Capture the cell that displays the provided text and extract its [x, y] central coordinate. 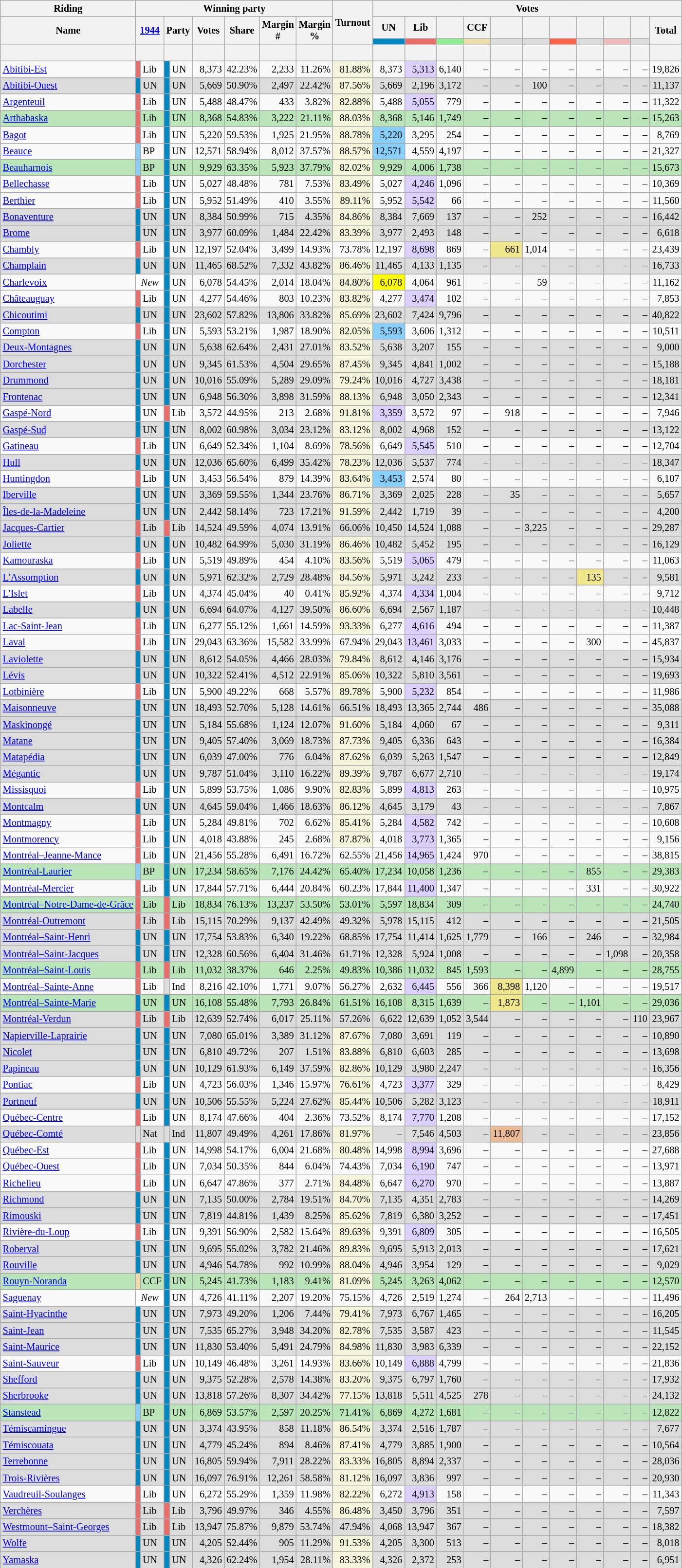
2,744 [450, 708]
7,424 [421, 315]
58.94% [242, 151]
59.94% [242, 1461]
5,030 [277, 544]
15,263 [666, 118]
6,888 [421, 1363]
35,088 [666, 708]
13,887 [666, 1183]
8,994 [421, 1150]
52.44% [242, 1543]
747 [450, 1167]
8.69% [314, 446]
5,065 [421, 561]
Winning party [235, 8]
4,582 [421, 823]
2,497 [277, 86]
1,873 [506, 1003]
12,822 [666, 1412]
3,544 [477, 1019]
2,233 [277, 69]
47.00% [242, 757]
18.73% [314, 741]
8,216 [208, 986]
85.62% [352, 1216]
1,787 [450, 1429]
53.50% [314, 905]
53.40% [242, 1347]
13,806 [277, 315]
Missisquoi [68, 790]
Rimouski [68, 1216]
18,181 [666, 381]
29,383 [666, 872]
3,172 [450, 86]
88.04% [352, 1265]
10.23% [314, 298]
43.95% [242, 1429]
88.57% [352, 151]
86.48% [352, 1511]
86.12% [352, 806]
855 [590, 872]
2.71% [314, 1183]
Chicoutimi [68, 315]
49.49% [242, 1134]
46.48% [242, 1363]
346 [277, 1511]
1,206 [277, 1314]
Rouville [68, 1265]
18,382 [666, 1527]
50.99% [242, 217]
253 [450, 1560]
29,287 [666, 528]
1,484 [277, 233]
67.94% [352, 642]
776 [277, 757]
88.78% [352, 135]
59.53% [242, 135]
3,300 [421, 1543]
7,867 [666, 806]
31.19% [314, 544]
Saguenay [68, 1298]
2,578 [277, 1380]
19,174 [666, 774]
6,622 [388, 1019]
43 [450, 806]
3,606 [421, 331]
5,313 [421, 69]
10.99% [314, 1265]
83.56% [352, 561]
61.51% [352, 1003]
7,853 [666, 298]
41.73% [242, 1281]
1,439 [277, 1216]
26.84% [314, 1003]
Montréal–Notre-Dame-de-Grâce [68, 905]
Portneuf [68, 1101]
68.52% [242, 266]
774 [450, 462]
62.24% [242, 1560]
23.12% [314, 430]
1,104 [277, 446]
1,749 [450, 118]
6,107 [666, 479]
11,496 [666, 1298]
28,755 [666, 970]
85.44% [352, 1101]
42.10% [242, 986]
52.41% [242, 675]
58.58% [314, 1478]
3,033 [450, 642]
86.71% [352, 495]
79.41% [352, 1314]
12,849 [666, 757]
83.66% [352, 1363]
80 [450, 479]
3,474 [421, 298]
2,025 [421, 495]
4,813 [421, 790]
9,581 [666, 577]
48.48% [242, 184]
Party [178, 31]
Gatineau [68, 446]
Lévis [68, 675]
55.68% [242, 725]
254 [450, 135]
5,055 [421, 102]
1,004 [450, 593]
5,923 [277, 167]
Dorchester [68, 364]
1,098 [617, 954]
14,965 [421, 856]
4,006 [421, 167]
1,760 [450, 1380]
10,058 [421, 872]
8,894 [421, 1461]
3,561 [450, 675]
Share [242, 31]
6,017 [277, 1019]
17,451 [666, 1216]
5,913 [421, 1249]
285 [450, 1052]
84.70% [352, 1200]
479 [450, 561]
16,733 [666, 266]
38,815 [666, 856]
Montréal–Saint-Henri [68, 937]
Verchères [68, 1511]
513 [450, 1543]
24,740 [666, 905]
Kamouraska [68, 561]
20,930 [666, 1478]
59.55% [242, 495]
16,384 [666, 741]
21.11% [314, 118]
54.78% [242, 1265]
6,270 [421, 1183]
87.62% [352, 757]
6,190 [421, 1167]
55.02% [242, 1249]
3,377 [421, 1085]
Margin% [314, 31]
Montréal–Saint-Jacques [68, 954]
7,669 [421, 217]
6,444 [277, 888]
55.29% [242, 1494]
Name [68, 31]
10,386 [388, 970]
14.38% [314, 1380]
Frontenac [68, 397]
49.97% [242, 1511]
13.91% [314, 528]
11.26% [314, 69]
56.90% [242, 1232]
15,934 [666, 659]
Montréal–Sainte-Marie [68, 1003]
12.07% [314, 725]
19.20% [314, 1298]
9.41% [314, 1281]
Mégantic [68, 774]
5,597 [388, 905]
119 [450, 1036]
13,698 [666, 1052]
63.36% [242, 642]
1,681 [450, 1412]
233 [450, 577]
55.12% [242, 626]
4,559 [421, 151]
Témiscamingue [68, 1429]
Vaudreuil-Soulanges [68, 1494]
5,128 [277, 708]
2,337 [450, 1461]
12,704 [666, 446]
4.35% [314, 217]
45.24% [242, 1445]
1,120 [536, 986]
77.15% [352, 1396]
8.46% [314, 1445]
1,625 [450, 937]
85.92% [352, 593]
40 [277, 593]
6.62% [314, 823]
803 [277, 298]
35 [506, 495]
51.04% [242, 774]
15.97% [314, 1085]
44.95% [242, 413]
11,400 [421, 888]
905 [277, 1543]
49.22% [242, 692]
918 [506, 413]
3,176 [450, 659]
Champlain [68, 266]
57.40% [242, 741]
87.45% [352, 364]
Bellechasse [68, 184]
Montréal-Verdun [68, 1019]
20.25% [314, 1412]
17.86% [314, 1134]
43.82% [314, 266]
81.09% [352, 1281]
11,414 [421, 937]
2,713 [536, 1298]
21,505 [666, 921]
65.01% [242, 1036]
Nat [152, 1134]
494 [450, 626]
89.83% [352, 1249]
11,322 [666, 102]
3,696 [450, 1150]
83.49% [352, 184]
41.11% [242, 1298]
91.81% [352, 413]
49.81% [242, 823]
Compton [68, 331]
454 [277, 561]
779 [450, 102]
56.03% [242, 1085]
Québec-Est [68, 1150]
245 [277, 839]
Riding [68, 8]
4,261 [277, 1134]
961 [450, 282]
6,951 [666, 1560]
1,771 [277, 986]
52.34% [242, 446]
73.52% [352, 1117]
4,246 [421, 184]
56.30% [242, 397]
67 [450, 725]
6,499 [277, 462]
53.83% [242, 937]
3.55% [314, 201]
1,738 [450, 167]
10,511 [666, 331]
37.59% [314, 1068]
4,074 [277, 528]
3,359 [388, 413]
858 [277, 1429]
9,712 [666, 593]
59 [536, 282]
3,242 [421, 577]
7,793 [277, 1003]
Deux-Montagnes [68, 347]
42.23% [242, 69]
37.79% [314, 167]
80.48% [352, 1150]
6,767 [421, 1314]
5,232 [421, 692]
2,516 [421, 1429]
86.60% [352, 610]
Nicolet [68, 1052]
148 [450, 233]
13,365 [421, 708]
Montmorency [68, 839]
79.24% [352, 381]
3,207 [421, 347]
Labelle [68, 610]
3,948 [277, 1331]
65.40% [352, 872]
Total [666, 31]
1,593 [477, 970]
64.07% [242, 610]
Beauce [68, 151]
66.06% [352, 528]
15,673 [666, 167]
86.54% [352, 1429]
21,836 [666, 1363]
16,356 [666, 1068]
11,137 [666, 86]
38.37% [242, 970]
Sherbrooke [68, 1396]
6,491 [277, 856]
5,924 [421, 954]
992 [277, 1265]
1,347 [450, 888]
6,340 [277, 937]
702 [277, 823]
Lotbinière [68, 692]
8,398 [506, 986]
22.91% [314, 675]
16,505 [666, 1232]
228 [450, 495]
1,465 [450, 1314]
19,693 [666, 675]
15.64% [314, 1232]
6,618 [666, 233]
29.65% [314, 364]
404 [277, 1117]
16,205 [666, 1314]
Laval [68, 642]
556 [450, 986]
Richmond [68, 1200]
29.09% [314, 381]
53.01% [352, 905]
410 [277, 201]
Hull [68, 462]
9,796 [450, 315]
Terrebonne [68, 1461]
50.90% [242, 86]
Montréal–Jeanne-Mance [68, 856]
3,980 [421, 1068]
L'Islet [68, 593]
8,315 [421, 1003]
5,545 [421, 446]
1,002 [450, 364]
76.61% [352, 1085]
264 [506, 1298]
4,512 [277, 675]
869 [450, 250]
366 [477, 986]
9,137 [277, 921]
3,110 [277, 774]
Papineau [68, 1068]
Québec-Comté [68, 1134]
102 [450, 298]
Yamaska [68, 1560]
34.42% [314, 1396]
12,570 [666, 1281]
1,359 [277, 1494]
62.64% [242, 347]
15,188 [666, 364]
18.04% [314, 282]
11.18% [314, 1429]
Bagot [68, 135]
879 [277, 479]
2,014 [277, 282]
4,841 [421, 364]
Québec-Ouest [68, 1167]
646 [277, 970]
44.81% [242, 1216]
2,632 [388, 986]
L'Assomption [68, 577]
8,698 [421, 250]
4,504 [277, 364]
11,545 [666, 1331]
4.10% [314, 561]
3,222 [277, 118]
87.56% [352, 86]
486 [477, 708]
5,511 [421, 1396]
1,900 [450, 1445]
53.57% [242, 1412]
19,826 [666, 69]
3,389 [277, 1036]
2,729 [277, 577]
1,424 [450, 856]
10,564 [666, 1445]
16,129 [666, 544]
42.49% [314, 921]
84.48% [352, 1183]
49.89% [242, 561]
6,603 [421, 1052]
70.29% [242, 921]
Saint-Sauveur [68, 1363]
4,133 [421, 266]
9,029 [666, 1265]
10,369 [666, 184]
35.42% [314, 462]
87.41% [352, 1445]
17,621 [666, 1249]
351 [450, 1511]
2,574 [421, 479]
845 [450, 970]
32,984 [666, 937]
53.74% [314, 1527]
6,380 [421, 1216]
Roberval [68, 1249]
83.12% [352, 430]
377 [277, 1183]
60.98% [242, 430]
4,272 [421, 1412]
3,263 [421, 1281]
9,879 [277, 1527]
34.20% [314, 1331]
85.69% [352, 315]
Argenteuil [68, 102]
Lac-Saint-Jean [68, 626]
21.68% [314, 1150]
2,196 [421, 86]
82.02% [352, 167]
2,207 [277, 1298]
1,124 [277, 725]
1,183 [277, 1281]
62.32% [242, 577]
158 [450, 1494]
8,012 [277, 151]
213 [277, 413]
Montréal–Sainte-Anne [68, 986]
55.48% [242, 1003]
47.94% [352, 1527]
23,967 [666, 1019]
6,339 [450, 1347]
1,208 [450, 1117]
7.44% [314, 1314]
2.36% [314, 1117]
13,461 [421, 642]
81.97% [352, 1134]
87.67% [352, 1036]
Brome [68, 233]
Maskinongé [68, 725]
8,429 [666, 1085]
9,156 [666, 839]
18,347 [666, 462]
742 [450, 823]
49.59% [242, 528]
110 [640, 1019]
1,135 [450, 266]
Îles-de-la-Madeleine [68, 511]
48.47% [242, 102]
155 [450, 347]
7,546 [421, 1134]
4,064 [421, 282]
7.53% [314, 184]
18.90% [314, 331]
85.41% [352, 823]
3,691 [421, 1036]
Montréal–Saint-Louis [68, 970]
Drummond [68, 381]
56.54% [242, 479]
3,499 [277, 250]
Bonaventure [68, 217]
Saint-Hyacinthe [68, 1314]
75.15% [352, 1298]
13,971 [666, 1167]
81.88% [352, 69]
3,450 [388, 1511]
6,140 [450, 69]
6,809 [421, 1232]
81.12% [352, 1478]
85.06% [352, 675]
135 [590, 577]
88.03% [352, 118]
Matapédia [68, 757]
3,898 [277, 397]
894 [277, 1445]
1,987 [277, 331]
58.14% [242, 511]
18,911 [666, 1101]
10,975 [666, 790]
83.39% [352, 233]
8.25% [314, 1216]
1,719 [421, 511]
Jacques-Cartier [68, 528]
4,913 [421, 1494]
13,237 [277, 905]
Richelieu [68, 1183]
1,779 [477, 937]
18.63% [314, 806]
1,052 [450, 1019]
11,063 [666, 561]
2,567 [421, 610]
23.76% [314, 495]
5,452 [421, 544]
74.43% [352, 1167]
4,616 [421, 626]
2.25% [314, 970]
1,925 [277, 135]
83.20% [352, 1380]
66 [450, 201]
1.51% [314, 1052]
91.59% [352, 511]
412 [450, 921]
3,034 [277, 430]
82.05% [352, 331]
56.27% [352, 986]
39 [450, 511]
7,176 [277, 872]
29,036 [666, 1003]
60.09% [242, 233]
21.46% [314, 1249]
Stanstead [68, 1412]
4,899 [563, 970]
52.74% [242, 1019]
Châteauguay [68, 298]
305 [450, 1232]
7,597 [666, 1511]
6,004 [277, 1150]
4,727 [421, 381]
Beauharnois [68, 167]
4,062 [450, 1281]
6,445 [421, 986]
73.78% [352, 250]
1,096 [450, 184]
3,179 [421, 806]
6,677 [421, 774]
65.60% [242, 462]
27,688 [666, 1150]
4,503 [450, 1134]
1944 [150, 31]
64.99% [242, 544]
16,442 [666, 217]
3,225 [536, 528]
6,336 [421, 741]
68.85% [352, 937]
93.33% [352, 626]
1,014 [536, 250]
4,200 [666, 511]
71.41% [352, 1412]
87.73% [352, 741]
129 [450, 1265]
Témiscouata [68, 1445]
5,491 [277, 1347]
10,450 [388, 528]
5,537 [421, 462]
54.45% [242, 282]
45,837 [666, 642]
23,439 [666, 250]
87.87% [352, 839]
152 [450, 430]
Saint-Maurice [68, 1347]
16.72% [314, 856]
24,132 [666, 1396]
Montcalm [68, 806]
4,127 [277, 610]
54.17% [242, 1150]
83.82% [352, 298]
1,086 [277, 790]
53.21% [242, 331]
55.09% [242, 381]
8,769 [666, 135]
Pontiac [68, 1085]
781 [277, 184]
31.12% [314, 1036]
9,000 [666, 347]
3,885 [421, 1445]
Gaspé-Sud [68, 430]
844 [277, 1167]
3,782 [277, 1249]
89.63% [352, 1232]
13,122 [666, 430]
Abitibi-Est [68, 69]
28.48% [314, 577]
17,932 [666, 1380]
78.23% [352, 462]
14,269 [666, 1200]
3,252 [450, 1216]
65.27% [242, 1331]
5,978 [388, 921]
Montmagny [68, 823]
84.80% [352, 282]
3,836 [421, 1478]
28,036 [666, 1461]
2,710 [450, 774]
Chambly [68, 250]
39.50% [314, 610]
1,639 [450, 1003]
17,152 [666, 1117]
78.56% [352, 446]
Arthabaska [68, 118]
28.03% [314, 659]
715 [277, 217]
1,236 [450, 872]
14.39% [314, 479]
28.22% [314, 1461]
Abitibi-Ouest [68, 86]
Montréal-Outremont [68, 921]
19.51% [314, 1200]
49.83% [352, 970]
12,261 [277, 1478]
7,911 [277, 1461]
8,307 [277, 1396]
643 [450, 741]
Maisonneuve [68, 708]
22,152 [666, 1347]
Rivière-du-Loup [68, 1232]
Saint-Jean [68, 1331]
84.98% [352, 1347]
79.84% [352, 659]
54.46% [242, 298]
11.98% [314, 1494]
Napierville-Laprairie [68, 1036]
3,587 [421, 1331]
57.71% [242, 888]
7,677 [666, 1429]
12,341 [666, 397]
11,343 [666, 1494]
3.82% [314, 102]
5,224 [277, 1101]
83.64% [352, 479]
55.28% [242, 856]
6,149 [277, 1068]
Montréal-Laurier [68, 872]
61.93% [242, 1068]
16.22% [314, 774]
854 [450, 692]
82.22% [352, 1494]
31.59% [314, 397]
252 [536, 217]
3,773 [421, 839]
263 [450, 790]
510 [450, 446]
3,438 [450, 381]
3,069 [277, 741]
1,088 [450, 528]
54.05% [242, 659]
5,810 [421, 675]
52.70% [242, 708]
1,365 [450, 839]
66.51% [352, 708]
27.01% [314, 347]
4,146 [421, 659]
60.23% [352, 888]
Laviolette [68, 659]
51.49% [242, 201]
10,890 [666, 1036]
20.84% [314, 888]
Westmount–Saint-Georges [68, 1527]
4,060 [421, 725]
Rouyn-Noranda [68, 1281]
5,657 [666, 495]
1,008 [450, 954]
10,608 [666, 823]
43.88% [242, 839]
Wolfe [68, 1543]
246 [590, 937]
2,247 [450, 1068]
57.82% [242, 315]
61.53% [242, 364]
Matane [68, 741]
59.04% [242, 806]
11,387 [666, 626]
6,404 [277, 954]
88.13% [352, 397]
3,983 [421, 1347]
367 [450, 1527]
2,784 [277, 1200]
668 [277, 692]
7,770 [421, 1117]
40,822 [666, 315]
1,547 [450, 757]
Berthier [68, 201]
28.11% [314, 1560]
97 [450, 413]
Joliette [68, 544]
19,517 [666, 986]
9,311 [666, 725]
58.65% [242, 872]
331 [590, 888]
137 [450, 217]
1,187 [450, 610]
10,448 [666, 610]
8,018 [666, 1543]
4,525 [450, 1396]
1,954 [277, 1560]
84.56% [352, 577]
17.21% [314, 511]
37.57% [314, 151]
2,372 [421, 1560]
89.39% [352, 774]
300 [590, 642]
723 [277, 511]
61.71% [352, 954]
4,334 [421, 593]
Québec-Centre [68, 1117]
2,519 [421, 1298]
52.28% [242, 1380]
3,295 [421, 135]
0.41% [314, 593]
91.60% [352, 725]
89.11% [352, 201]
11,162 [666, 282]
82.88% [352, 102]
76.13% [242, 905]
3,954 [421, 1265]
4,799 [450, 1363]
11.29% [314, 1543]
2,597 [277, 1412]
Montréal-Mercier [68, 888]
55.55% [242, 1101]
4.55% [314, 1511]
195 [450, 544]
4,968 [421, 430]
82.78% [352, 1331]
3,050 [421, 397]
1,661 [277, 626]
15,582 [277, 642]
21.95% [314, 135]
6,797 [421, 1380]
329 [450, 1085]
83.52% [352, 347]
47.86% [242, 1183]
2,493 [421, 233]
82.86% [352, 1068]
1,101 [590, 1003]
21,327 [666, 151]
Trois-Rivières [68, 1478]
63.35% [242, 167]
33.82% [314, 315]
14.59% [314, 626]
50.35% [242, 1167]
27.62% [314, 1101]
166 [536, 937]
Huntingdon [68, 479]
2,783 [450, 1200]
25.11% [314, 1019]
53.75% [242, 790]
62.55% [352, 856]
31.46% [314, 954]
33.99% [314, 642]
11,986 [666, 692]
89.78% [352, 692]
60.56% [242, 954]
1,344 [277, 495]
2,431 [277, 347]
49.20% [242, 1314]
309 [450, 905]
49.32% [352, 921]
Turnout [352, 22]
7,332 [277, 266]
5,146 [421, 118]
Margin# [277, 31]
19.22% [314, 937]
997 [450, 1478]
1,346 [277, 1085]
82.83% [352, 790]
49.72% [242, 1052]
52.04% [242, 250]
2,343 [450, 397]
24.79% [314, 1347]
433 [277, 102]
Charlevoix [68, 282]
50.00% [242, 1200]
75.87% [242, 1527]
Shefford [68, 1380]
2,013 [450, 1249]
1,466 [277, 806]
5,542 [421, 201]
47.66% [242, 1117]
14.61% [314, 708]
5,263 [421, 757]
3,261 [277, 1363]
20,358 [666, 954]
45.04% [242, 593]
4,466 [277, 659]
11,560 [666, 201]
661 [506, 250]
4,351 [421, 1200]
100 [536, 86]
5,289 [277, 381]
54.83% [242, 118]
1,312 [450, 331]
423 [450, 1331]
30,922 [666, 888]
5,282 [421, 1101]
Gaspé-Nord [68, 413]
84.86% [352, 217]
1,274 [450, 1298]
5.57% [314, 692]
7,946 [666, 413]
4,068 [388, 1527]
9.07% [314, 986]
83.88% [352, 1052]
23,856 [666, 1134]
2,582 [277, 1232]
278 [477, 1396]
4,197 [450, 151]
91.53% [352, 1543]
207 [277, 1052]
24.42% [314, 872]
3,123 [450, 1101]
9.90% [314, 790]
Iberville [68, 495]
76.91% [242, 1478]
